Return the [X, Y] coordinate for the center point of the cell that contains the specified text.  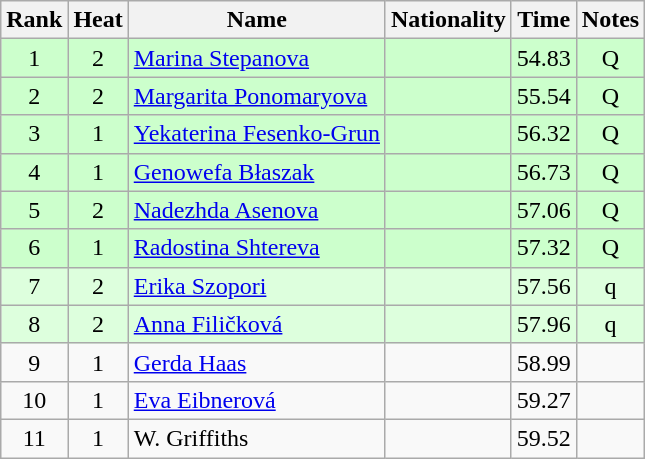
Nadezhda Asenova [256, 210]
Nationality [448, 20]
58.99 [544, 362]
3 [34, 134]
11 [34, 438]
59.27 [544, 400]
8 [34, 324]
9 [34, 362]
Notes [610, 20]
Name [256, 20]
Yekaterina Fesenko-Grun [256, 134]
5 [34, 210]
57.32 [544, 248]
55.54 [544, 96]
6 [34, 248]
Rank [34, 20]
Eva Eibnerová [256, 400]
4 [34, 172]
59.52 [544, 438]
7 [34, 286]
57.06 [544, 210]
Marina Stepanova [256, 58]
Gerda Haas [256, 362]
57.96 [544, 324]
Time [544, 20]
Margarita Ponomaryova [256, 96]
Erika Szopori [256, 286]
Anna Filičková [256, 324]
57.56 [544, 286]
Genowefa Błaszak [256, 172]
56.32 [544, 134]
54.83 [544, 58]
Radostina Shtereva [256, 248]
10 [34, 400]
56.73 [544, 172]
Heat [98, 20]
W. Griffiths [256, 438]
